Return the (X, Y) coordinate for the center point of the cell that contains the specified text.  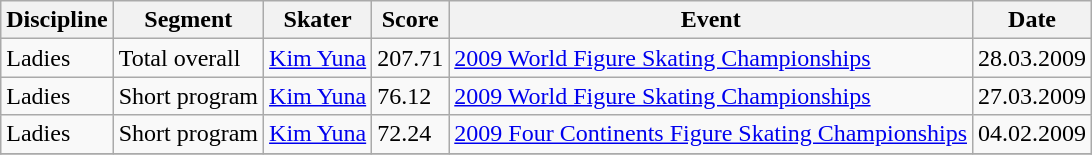
04.02.2009 (1032, 134)
72.24 (410, 134)
207.71 (410, 58)
2009 Four Continents Figure Skating Championships (711, 134)
Segment (188, 20)
Score (410, 20)
Total overall (188, 58)
27.03.2009 (1032, 96)
Skater (318, 20)
76.12 (410, 96)
28.03.2009 (1032, 58)
Date (1032, 20)
Event (711, 20)
Discipline (57, 20)
